Output the (X, Y) coordinate of the center of the cell containing the given text.  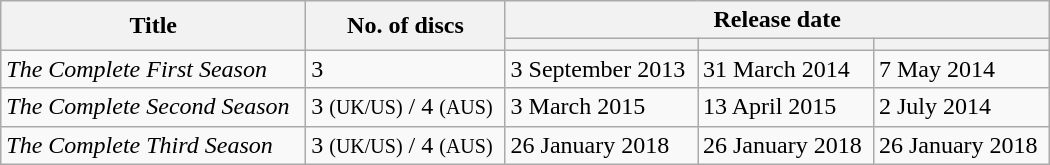
2 July 2014 (961, 107)
The Complete First Season (154, 69)
3 (406, 69)
The Complete Second Season (154, 107)
Release date (777, 20)
31 March 2014 (786, 69)
3 September 2013 (601, 69)
The Complete Third Season (154, 145)
Title (154, 26)
3 March 2015 (601, 107)
No. of discs (406, 26)
7 May 2014 (961, 69)
13 April 2015 (786, 107)
